Provide the [X, Y] coordinate of the cell's center where the given text is located.  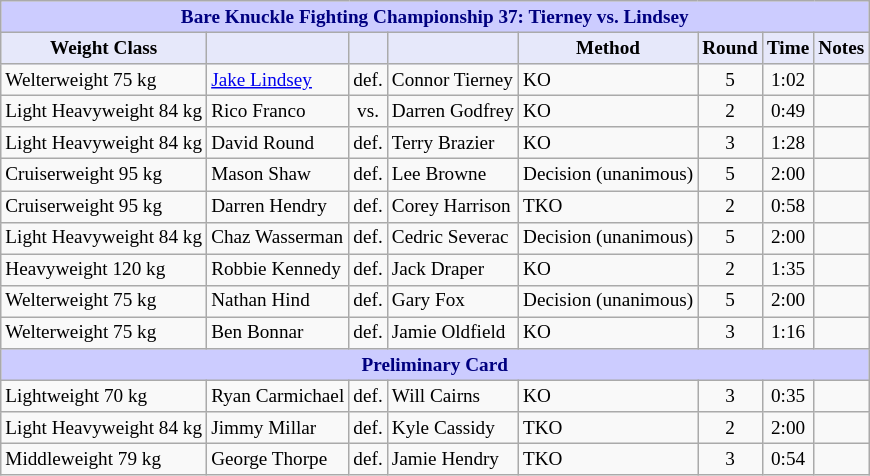
Darren Godfrey [452, 111]
1:16 [788, 333]
Kyle Cassidy [452, 428]
Bare Knuckle Fighting Championship 37: Tierney vs. Lindsey [435, 17]
vs. [368, 111]
Middleweight 79 kg [104, 460]
0:58 [788, 206]
Ryan Carmichael [278, 396]
Time [788, 48]
1:28 [788, 143]
David Round [278, 143]
Heavyweight 120 kg [104, 270]
Connor Tierney [452, 80]
Terry Brazier [452, 143]
Ben Bonnar [278, 333]
0:35 [788, 396]
Mason Shaw [278, 175]
Method [608, 48]
Notes [842, 48]
Round [730, 48]
Nathan Hind [278, 301]
Jamie Oldfield [452, 333]
George Thorpe [278, 460]
Lee Browne [452, 175]
Chaz Wasserman [278, 238]
Will Cairns [452, 396]
Jack Draper [452, 270]
Jamie Hendry [452, 460]
Robbie Kennedy [278, 270]
Corey Harrison [452, 206]
Weight Class [104, 48]
Jimmy Millar [278, 428]
0:49 [788, 111]
Rico Franco [278, 111]
1:35 [788, 270]
Darren Hendry [278, 206]
0:54 [788, 460]
1:02 [788, 80]
Lightweight 70 kg [104, 396]
Gary Fox [452, 301]
Preliminary Card [435, 365]
Cedric Severac [452, 238]
Jake Lindsey [278, 80]
